Detect which cell encompasses the target text, then output its [x, y] center coordinate. 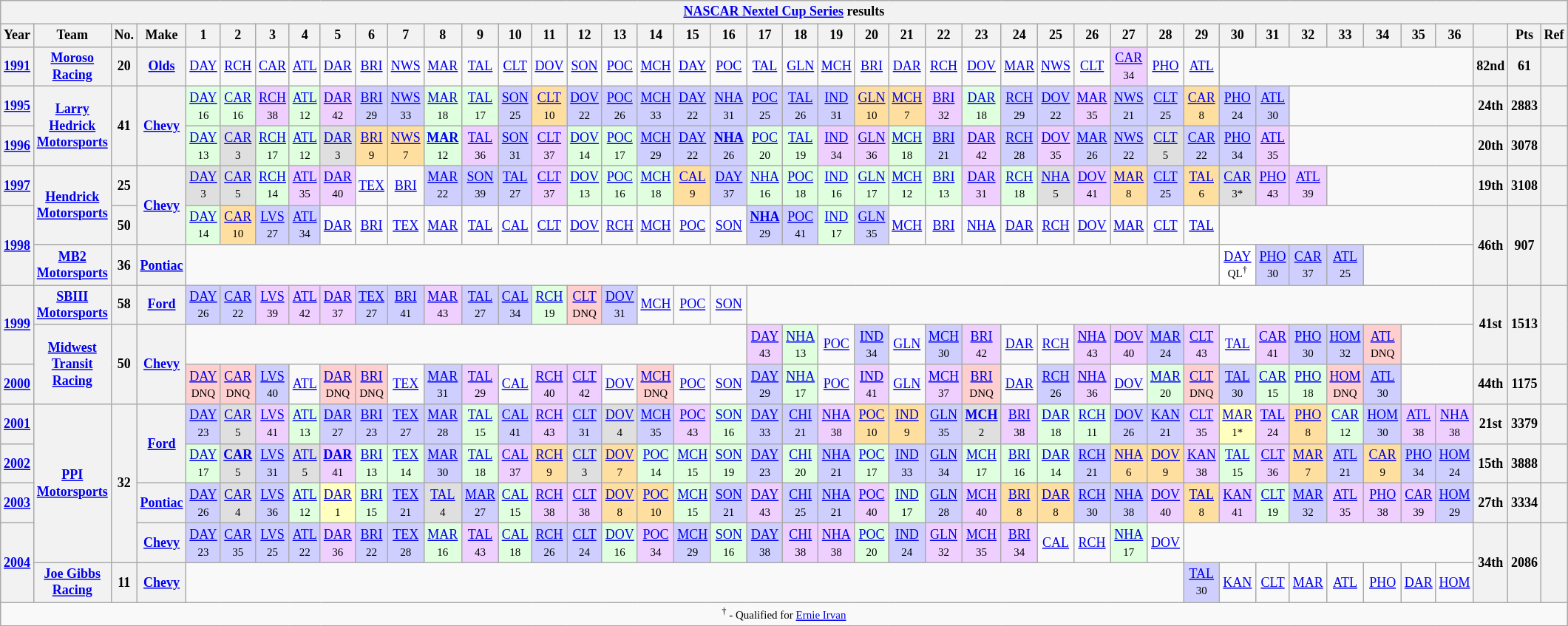
HOM32 [1345, 344]
BRI8 [1019, 503]
MAR7 [1308, 463]
NHA5 [1056, 186]
SON21 [729, 503]
1513 [1524, 325]
14 [656, 35]
CLT42 [585, 384]
Pts [1524, 35]
POC18 [801, 186]
IND9 [907, 424]
3888 [1524, 463]
6 [372, 35]
18 [801, 35]
IND24 [907, 543]
MAR22 [443, 186]
CHI38 [801, 543]
33 [1345, 35]
DOV26 [1129, 424]
Midwest Transit Racing [72, 364]
LVS36 [273, 503]
5 [338, 35]
MCH33 [656, 106]
4 [305, 35]
CAR37 [1308, 265]
24 [1019, 35]
CLT19 [1273, 503]
IND33 [907, 463]
DAR1 [338, 503]
POC40 [872, 503]
TEX28 [405, 543]
16 [729, 35]
HOM24 [1455, 463]
DOV14 [585, 146]
NHA43 [1092, 344]
82nd [1490, 67]
MAR30 [443, 463]
BRI16 [1019, 463]
DAYQL† [1238, 265]
19 [837, 35]
ATL42 [305, 305]
TAL24 [1273, 424]
41 [124, 126]
LVS39 [273, 305]
POC34 [656, 543]
RCH30 [1092, 503]
MCH40 [982, 503]
MAR32 [1308, 503]
ATLDNQ [1382, 344]
Ref [1554, 35]
RCH14 [273, 186]
CAR4 [238, 503]
No. [124, 35]
KAN21 [1166, 424]
MAR43 [443, 305]
BRI22 [372, 543]
RCH40 [549, 384]
POC14 [656, 463]
RCH9 [549, 463]
15 [693, 35]
NHA16 [764, 186]
NHA13 [801, 344]
IND31 [837, 106]
MCH12 [907, 186]
CLT3 [585, 463]
DAR27 [338, 424]
CAL34 [515, 305]
PHO24 [1238, 106]
Make [161, 35]
LVS40 [273, 384]
TAL17 [481, 106]
35 [1418, 35]
DAR31 [982, 186]
RCH18 [1019, 186]
DAR3 [338, 146]
CAL41 [515, 424]
GLN36 [872, 146]
CAL18 [515, 543]
21st [1490, 424]
GLN32 [944, 543]
LVS25 [273, 543]
POC25 [764, 106]
20th [1490, 146]
BRI42 [982, 344]
CAR41 [1273, 344]
3108 [1524, 186]
TAL4 [443, 503]
CAL37 [515, 463]
MAR31 [443, 384]
BRI38 [1019, 424]
7 [405, 35]
CAR10 [238, 225]
2086 [1524, 563]
2002 [18, 463]
22 [944, 35]
ATL13 [305, 424]
CAL9 [693, 186]
2001 [18, 424]
BRI21 [944, 146]
BRI9 [372, 146]
† - Qualified for Ernie Irvan [784, 614]
DAY37 [729, 186]
CLT24 [585, 543]
CARDNQ [238, 384]
DARDNQ [338, 384]
CAR [273, 67]
DOV9 [1166, 463]
MAR35 [1092, 106]
58 [124, 305]
19th [1490, 186]
PHO43 [1273, 186]
2883 [1524, 106]
DAY17 [203, 463]
NWS22 [1129, 146]
DOV16 [620, 543]
15th [1490, 463]
DOV31 [620, 305]
1175 [1524, 384]
PHO8 [1308, 424]
1996 [18, 146]
CLT36 [1273, 463]
CLT31 [585, 424]
Larry Hedrick Motorsports [72, 126]
CAR34 [1129, 67]
GLN28 [944, 503]
DOV35 [1056, 146]
2003 [18, 503]
ATL25 [1345, 265]
17 [764, 35]
24th [1490, 106]
CAR8 [1201, 106]
MAR28 [443, 424]
BRI32 [944, 106]
CLT38 [585, 503]
DAR14 [1056, 463]
3379 [1524, 424]
CAR12 [1345, 424]
MCH7 [907, 106]
HOMDNQ [1345, 384]
ATL22 [305, 543]
GLN17 [872, 186]
Joe Gibbs Racing [72, 582]
DOV13 [585, 186]
CAR39 [1418, 503]
GLN34 [944, 463]
CHI25 [801, 503]
3334 [1524, 503]
CHI21 [801, 424]
13 [620, 35]
POC41 [801, 225]
27th [1490, 503]
TAL18 [481, 463]
MCH37 [944, 384]
1999 [18, 325]
21 [907, 35]
MCH17 [982, 463]
Moroso Racing [72, 67]
CHI20 [801, 463]
CAR3* [1238, 186]
MAR18 [443, 106]
Olds [161, 67]
ATL34 [305, 225]
Year [18, 35]
PPI Motorsports [72, 483]
61 [1524, 67]
30 [1238, 35]
41st [1490, 325]
MAR26 [1092, 146]
2000 [18, 384]
DAY14 [203, 225]
DAY3 [203, 186]
ATL21 [1345, 463]
SON19 [729, 463]
TAL43 [481, 543]
MCH2 [982, 424]
31 [1273, 35]
CAR35 [238, 543]
LVS27 [273, 225]
TAL26 [801, 106]
DAY38 [764, 543]
PHO38 [1382, 503]
NHA6 [1129, 463]
RCH11 [1092, 424]
1998 [18, 245]
CAR9 [1382, 463]
TAL6 [1201, 186]
GLN10 [872, 106]
34 [1382, 35]
DAR36 [338, 543]
NASCAR Nextel Cup Series results [784, 12]
1 [203, 35]
TAL36 [481, 146]
Team [72, 35]
10 [515, 35]
HOM30 [1382, 424]
NWS21 [1129, 106]
CLT5 [1166, 146]
RCH43 [549, 424]
MAR16 [443, 543]
RCH17 [273, 146]
DOV8 [620, 503]
CAL15 [515, 503]
2 [238, 35]
TAL19 [801, 146]
DAY16 [203, 106]
1997 [18, 186]
TEX21 [405, 503]
LVS41 [273, 424]
IND41 [872, 384]
KAN38 [1201, 463]
CAR16 [238, 106]
DAR8 [1056, 503]
DAYDNQ [203, 384]
NHA26 [729, 146]
DOV4 [620, 424]
TEX14 [405, 463]
RCH21 [1092, 463]
CAR3 [238, 146]
907 [1524, 245]
MAR24 [1166, 344]
CAR15 [1273, 384]
LVS31 [273, 463]
MAR12 [443, 146]
KAN41 [1238, 503]
27 [1129, 35]
3 [273, 35]
CLT35 [1201, 424]
1991 [18, 67]
KAN [1238, 582]
POC43 [693, 424]
ATL39 [1308, 186]
HOM [1455, 582]
PHO18 [1308, 384]
NWS33 [405, 106]
DAR37 [338, 305]
MB2 Motorsports [72, 265]
SON39 [481, 186]
26 [1092, 35]
RCH29 [1019, 106]
34th [1490, 563]
MAR1* [1238, 424]
CLT10 [549, 106]
MAR27 [481, 503]
BRI15 [372, 503]
12 [585, 35]
23 [982, 35]
9 [481, 35]
RCH19 [549, 305]
ATL38 [1418, 424]
MCH30 [944, 344]
ATL5 [305, 463]
46th [1490, 245]
RCH28 [1019, 146]
28 [1166, 35]
BRI34 [1019, 543]
MAR8 [1129, 186]
TAL8 [1201, 503]
29 [1201, 35]
DAY33 [764, 424]
MCHDNQ [656, 384]
TAL29 [481, 384]
POC26 [620, 106]
DAY13 [203, 146]
NHA [982, 225]
3078 [1524, 146]
CLT43 [1201, 344]
DOV7 [620, 463]
2004 [18, 563]
DOV41 [1092, 186]
8 [443, 35]
SBIII Motorsports [72, 305]
44th [1490, 384]
IND16 [837, 186]
MAR20 [1166, 384]
DAR41 [338, 463]
BRI41 [405, 305]
SON31 [515, 146]
NHA31 [729, 106]
DAR40 [338, 186]
NHA36 [1092, 384]
NWS7 [405, 146]
HOM29 [1455, 503]
Hendrick Motorsports [72, 205]
POC16 [620, 186]
BRI29 [372, 106]
BRI23 [372, 424]
1995 [18, 106]
DAY29 [764, 384]
NHA29 [764, 225]
SON25 [515, 106]
